Capture the cell that displays the provided text and extract its [X, Y] central coordinate. 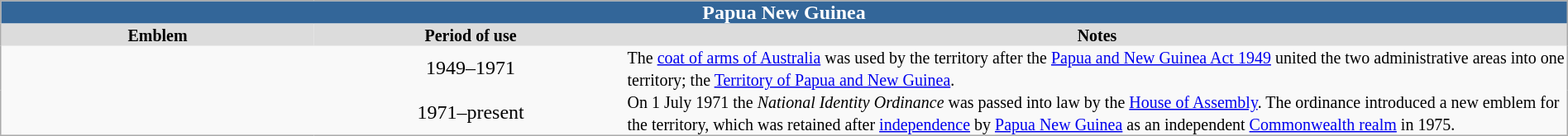
Emblem [157, 35]
1971–present [471, 113]
Notes [1098, 35]
Period of use [471, 35]
Papua New Guinea [784, 12]
1949–1971 [471, 68]
